From the cell containing the given text, extract its center point as [X, Y] coordinate. 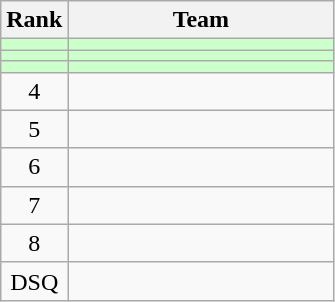
8 [34, 243]
DSQ [34, 281]
6 [34, 167]
7 [34, 205]
5 [34, 129]
Rank [34, 20]
Team [201, 20]
4 [34, 91]
